Provide the [x, y] coordinate of the cell's center where the given text is located.  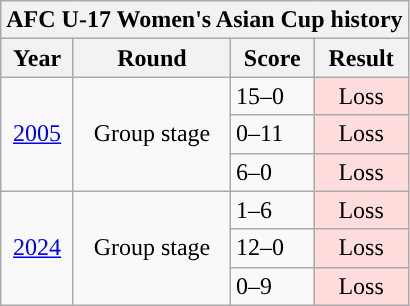
0–9 [273, 286]
Round [152, 58]
15–0 [273, 96]
0–11 [273, 134]
Year [38, 58]
Score [273, 58]
12–0 [273, 248]
2005 [38, 134]
AFC U-17 Women's Asian Cup history [204, 20]
6–0 [273, 172]
1–6 [273, 210]
2024 [38, 248]
Result [361, 58]
